Return (x, y) of the center of cell containing provided text 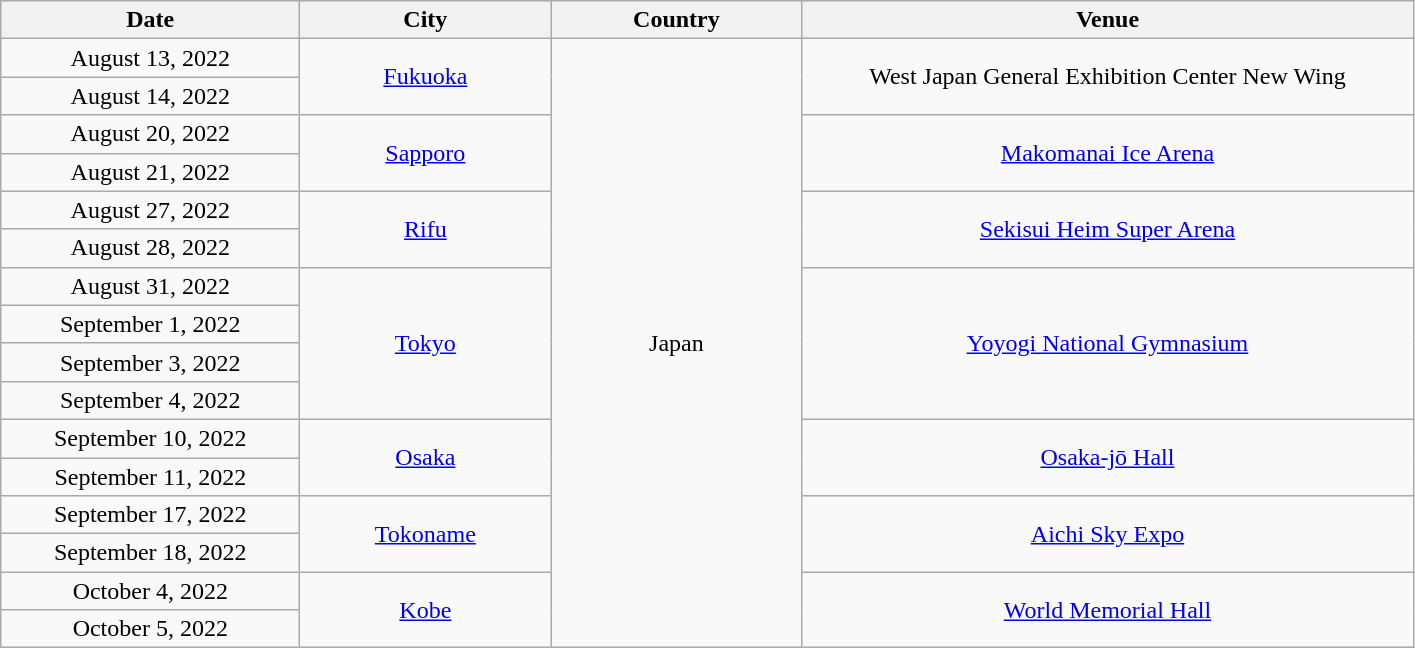
Rifu (426, 229)
October 4, 2022 (150, 591)
September 10, 2022 (150, 438)
World Memorial Hall (1108, 610)
August 31, 2022 (150, 286)
September 4, 2022 (150, 400)
Venue (1108, 20)
City (426, 20)
Aichi Sky Expo (1108, 534)
September 18, 2022 (150, 553)
August 13, 2022 (150, 58)
Sapporo (426, 153)
Japan (676, 344)
Tokyo (426, 343)
Fukuoka (426, 77)
Kobe (426, 610)
September 17, 2022 (150, 515)
Makomanai Ice Arena (1108, 153)
Country (676, 20)
Sekisui Heim Super Arena (1108, 229)
West Japan General Exhibition Center New Wing (1108, 77)
Tokoname (426, 534)
August 27, 2022 (150, 210)
Osaka (426, 457)
September 1, 2022 (150, 324)
September 11, 2022 (150, 477)
September 3, 2022 (150, 362)
August 28, 2022 (150, 248)
Date (150, 20)
October 5, 2022 (150, 629)
August 14, 2022 (150, 96)
Yoyogi National Gymnasium (1108, 343)
August 21, 2022 (150, 172)
Osaka-jō Hall (1108, 457)
August 20, 2022 (150, 134)
